Detect which cell encompasses the target text, then output its (X, Y) center coordinate. 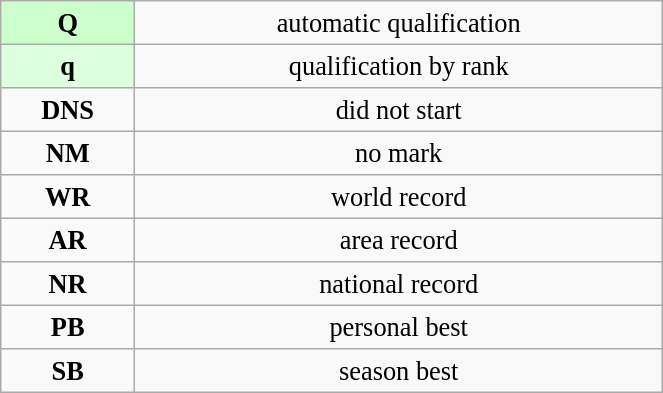
AR (68, 240)
SB (68, 371)
personal best (399, 327)
PB (68, 327)
season best (399, 371)
no mark (399, 153)
WR (68, 197)
national record (399, 284)
q (68, 66)
area record (399, 240)
world record (399, 197)
qualification by rank (399, 66)
NM (68, 153)
Q (68, 22)
automatic qualification (399, 22)
DNS (68, 109)
NR (68, 284)
did not start (399, 109)
